Determine the [X, Y] coordinate at the center of the cell enclosing the given text.  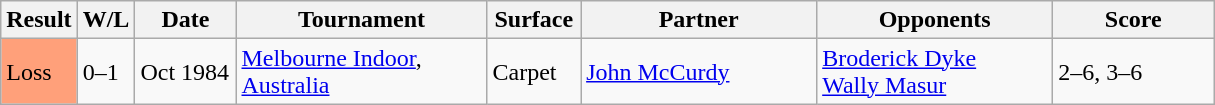
0–1 [106, 72]
Loss [39, 72]
W/L [106, 20]
Date [186, 20]
Opponents [935, 20]
Surface [534, 20]
Result [39, 20]
Oct 1984 [186, 72]
Score [1134, 20]
Broderick Dyke Wally Masur [935, 72]
Carpet [534, 72]
2–6, 3–6 [1134, 72]
Melbourne Indoor, Australia [362, 72]
Tournament [362, 20]
Partner [699, 20]
John McCurdy [699, 72]
